Find where the given text appears and provide that cell's center as [X, Y] coordinate. 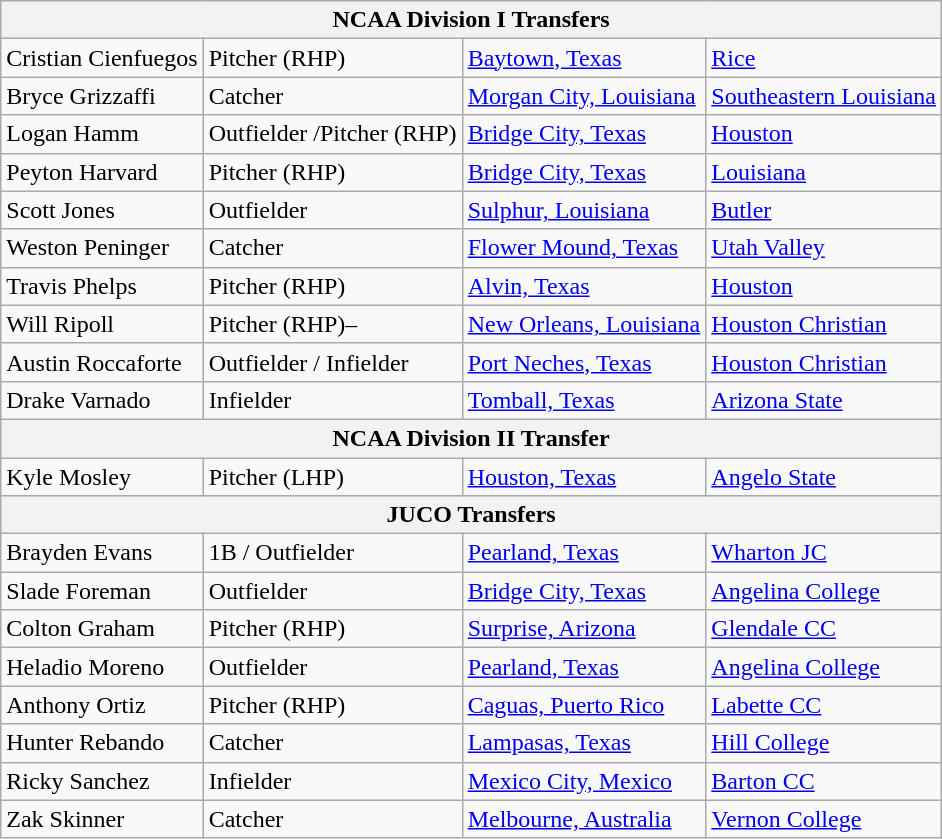
Vernon College [824, 819]
Anthony Ortiz [102, 705]
Hunter Rebando [102, 743]
Brayden Evans [102, 553]
Butler [824, 210]
NCAA Division I Transfers [472, 20]
Austin Roccaforte [102, 362]
Angelo State [824, 477]
Flower Mound, Texas [584, 248]
Bryce Grizzaffi [102, 96]
Baytown, Texas [584, 58]
Peyton Harvard [102, 172]
Surprise, Arizona [584, 629]
Lampasas, Texas [584, 743]
Ricky Sanchez [102, 781]
Kyle Mosley [102, 477]
NCAA Division II Transfer [472, 438]
Glendale CC [824, 629]
Arizona State [824, 400]
Tomball, Texas [584, 400]
Hill College [824, 743]
Southeastern Louisiana [824, 96]
Drake Varnado [102, 400]
Rice [824, 58]
Port Neches, Texas [584, 362]
Scott Jones [102, 210]
Colton Graham [102, 629]
Melbourne, Australia [584, 819]
Pitcher (RHP)– [332, 324]
Caguas, Puerto Rico [584, 705]
Weston Peninger [102, 248]
Logan Hamm [102, 134]
JUCO Transfers [472, 515]
Morgan City, Louisiana [584, 96]
Louisiana [824, 172]
Labette CC [824, 705]
Houston, Texas [584, 477]
Outfielder / Infielder [332, 362]
1B / Outfielder [332, 553]
Barton CC [824, 781]
New Orleans, Louisiana [584, 324]
Sulphur, Louisiana [584, 210]
Heladio Moreno [102, 667]
Cristian Cienfuegos [102, 58]
Slade Foreman [102, 591]
Wharton JC [824, 553]
Mexico City, Mexico [584, 781]
Alvin, Texas [584, 286]
Zak Skinner [102, 819]
Pitcher (LHP) [332, 477]
Travis Phelps [102, 286]
Will Ripoll [102, 324]
Outfielder /Pitcher (RHP) [332, 134]
Utah Valley [824, 248]
